Identify which cell holds the provided text, then report its [X, Y] central coordinate. 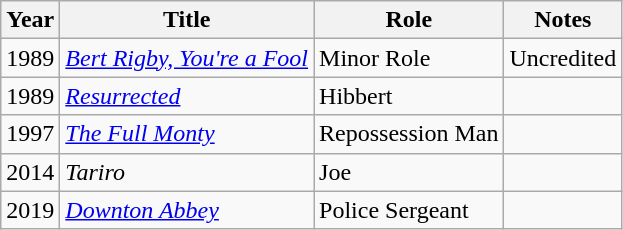
Year [30, 20]
2014 [30, 172]
Bert Rigby, You're a Fool [187, 58]
Joe [409, 172]
Role [409, 20]
Downton Abbey [187, 210]
1997 [30, 134]
Minor Role [409, 58]
Hibbert [409, 96]
The Full Monty [187, 134]
Repossession Man [409, 134]
Police Sergeant [409, 210]
Tariro [187, 172]
Resurrected [187, 96]
Title [187, 20]
2019 [30, 210]
Notes [563, 20]
Uncredited [563, 58]
